Return the (X, Y) coordinate for the center point of the cell that contains the specified text.  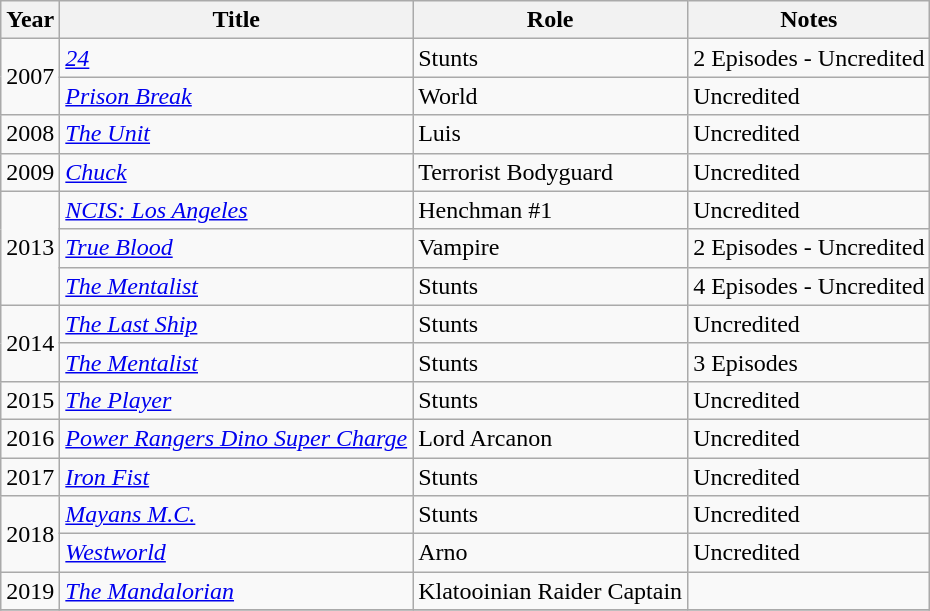
4 Episodes - Uncredited (809, 286)
Notes (809, 20)
Luis (550, 134)
2013 (30, 248)
Mayans M.C. (236, 515)
The Last Ship (236, 324)
Chuck (236, 172)
Arno (550, 553)
2014 (30, 343)
Terrorist Bodyguard (550, 172)
Iron Fist (236, 477)
World (550, 96)
Role (550, 20)
Henchman #1 (550, 210)
3 Episodes (809, 362)
2016 (30, 438)
Westworld (236, 553)
Vampire (550, 248)
2009 (30, 172)
2019 (30, 591)
Klatooinian Raider Captain (550, 591)
2018 (30, 534)
NCIS: Los Angeles (236, 210)
Prison Break (236, 96)
True Blood (236, 248)
2015 (30, 400)
Lord Arcanon (550, 438)
Year (30, 20)
Power Rangers Dino Super Charge (236, 438)
Title (236, 20)
The Mandalorian (236, 591)
The Unit (236, 134)
2008 (30, 134)
24 (236, 58)
2007 (30, 77)
2017 (30, 477)
The Player (236, 400)
